Pinpoint the cell where the given text exists, returning its [X, Y] midpoint coordinate. 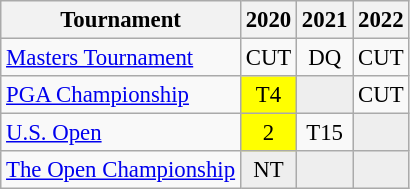
U.S. Open [121, 133]
2021 [325, 20]
T15 [325, 133]
2020 [268, 20]
Tournament [121, 20]
2022 [381, 20]
T4 [268, 95]
PGA Championship [121, 95]
DQ [325, 58]
Masters Tournament [121, 58]
The Open Championship [121, 170]
NT [268, 170]
2 [268, 133]
